Scan for the cell matching the given text and deliver its [X, Y] coordinate at center. 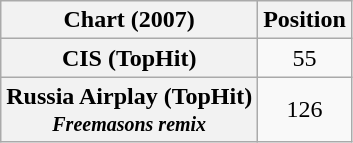
Russia Airplay (TopHit)Freemasons remix [130, 110]
126 [305, 110]
Chart (2007) [130, 20]
Position [305, 20]
CIS (TopHit) [130, 58]
55 [305, 58]
